Provide the [x, y] coordinate of the cell's center where the given text is located.  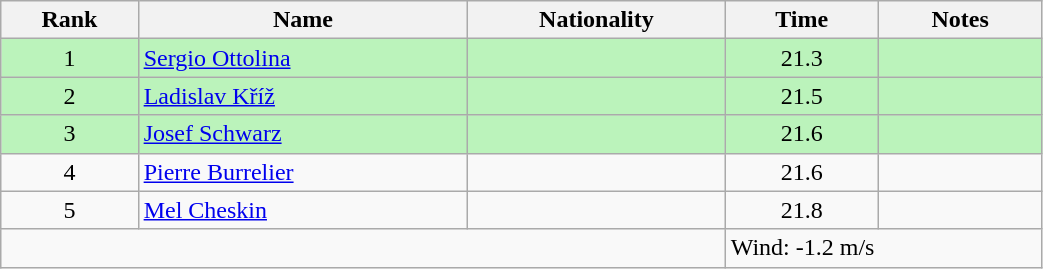
Rank [70, 20]
4 [70, 172]
3 [70, 134]
2 [70, 96]
5 [70, 210]
Nationality [596, 20]
Time [802, 20]
Sergio Ottolina [303, 58]
1 [70, 58]
Pierre Burrelier [303, 172]
21.8 [802, 210]
Notes [960, 20]
21.3 [802, 58]
Josef Schwarz [303, 134]
Mel Cheskin [303, 210]
Wind: -1.2 m/s [884, 248]
Ladislav Kříž [303, 96]
21.5 [802, 96]
Name [303, 20]
